Identify which cell holds the provided text, then report its (x, y) central coordinate. 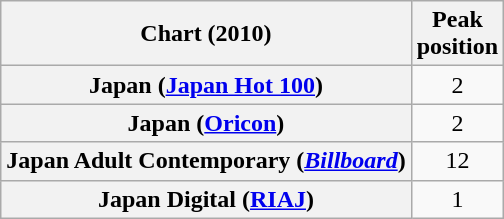
Japan Digital (RIAJ) (206, 199)
Peakposition (457, 34)
Japan (Oricon) (206, 123)
Chart (2010) (206, 34)
Japan Adult Contemporary (Billboard) (206, 161)
Japan (Japan Hot 100) (206, 85)
12 (457, 161)
1 (457, 199)
